From the cell containing the given text, extract its center point as [X, Y] coordinate. 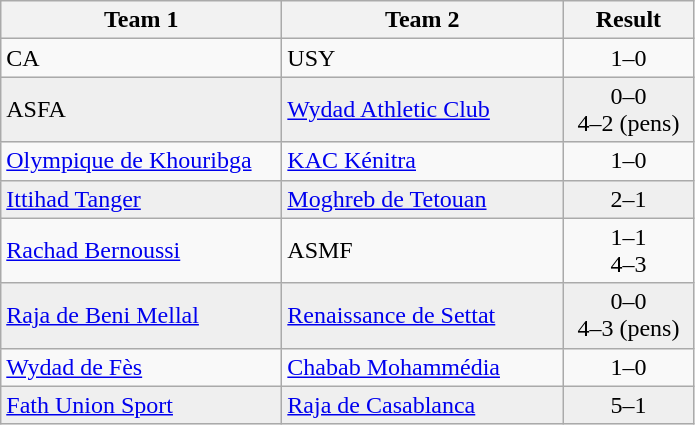
ASFA [142, 110]
CA [142, 58]
5–1 [628, 405]
Result [628, 20]
Rachad Bernoussi [142, 250]
ASMF [422, 250]
Raja de Beni Mellal [142, 316]
0–04–3 (pens) [628, 316]
Chabab Mohammédia [422, 367]
Moghreb de Tetouan [422, 199]
Wydad de Fès [142, 367]
Team 1 [142, 20]
Team 2 [422, 20]
Olympique de Khouribga [142, 161]
KAC Kénitra [422, 161]
Fath Union Sport [142, 405]
Renaissance de Settat [422, 316]
Ittihad Tanger [142, 199]
Raja de Casablanca [422, 405]
Wydad Athletic Club [422, 110]
1–14–3 [628, 250]
USY [422, 58]
2–1 [628, 199]
0–04–2 (pens) [628, 110]
